For the text-containing cell, return its midpoint in [X, Y] coordinate format. 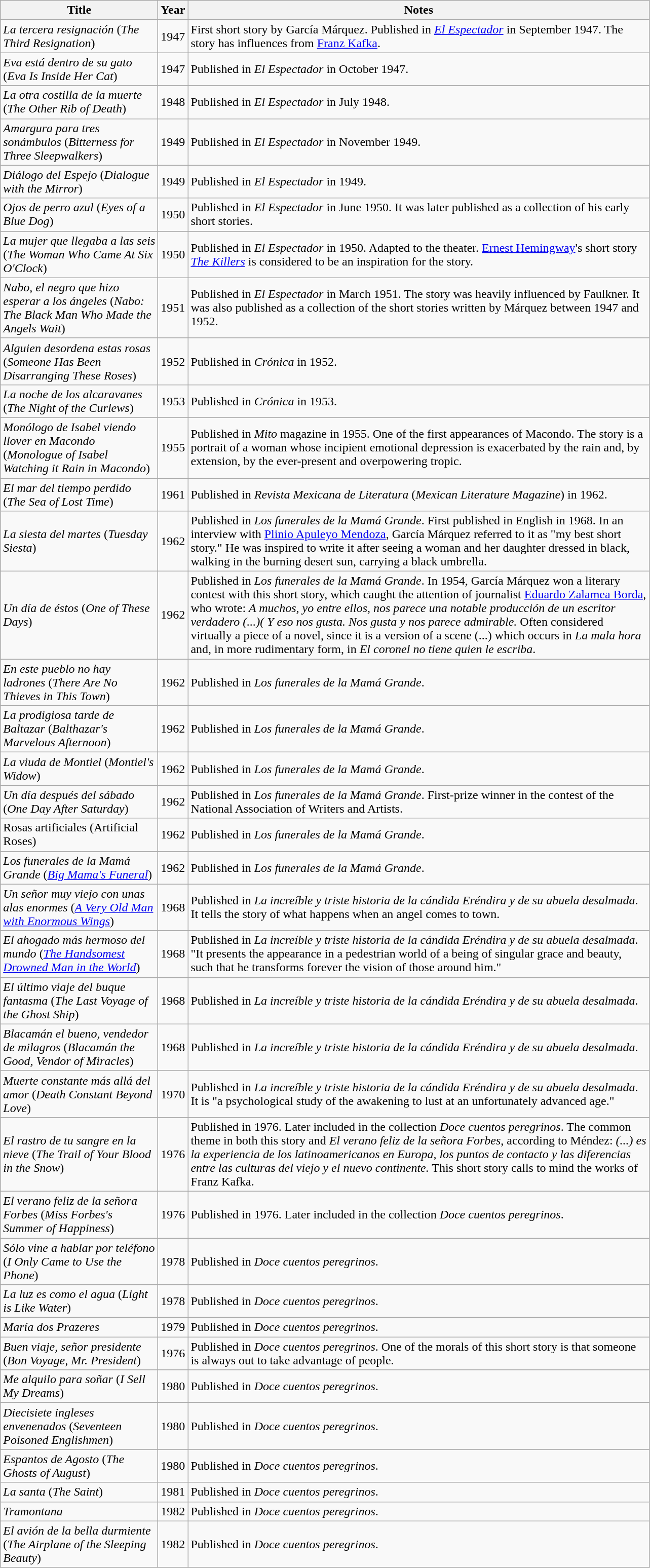
La prodigiosa tarde de Baltazar (Balthazar's Marvelous Afternoon) [79, 729]
1961 [173, 494]
Title [79, 10]
Ojos de perro azul (Eyes of a Blue Dog) [79, 215]
Published in Los funerales de la Mamá Grande. First-prize winner in the contest of the National Association of Writers and Artists. [418, 801]
La santa (The Saint) [79, 1492]
1970 [173, 1094]
Un día de éstos (One of These Days) [79, 615]
1979 [173, 1327]
Tramontana [79, 1511]
La mujer que llegaba a las seis (The Woman Who Came At Six O'Clock) [79, 254]
Eva está dentro de su gato (Eva Is Inside Her Cat) [79, 69]
La viuda de Montiel (Montiel's Widow) [79, 769]
El rastro de tu sangre en la nieve (The Trail of Your Blood in the Snow) [79, 1154]
El mar del tiempo perdido (The Sea of Lost Time) [79, 494]
Published in El Espectador in November 1949. [418, 142]
Diálogo del Espejo (Dialogue with the Mirror) [79, 181]
Un día después del sábado (One Day After Saturday) [79, 801]
La noche de los alcaravanes (The Night of the Curlews) [79, 401]
1951 [173, 308]
Nabo, el negro que hizo esperar a los ángeles (Nabo: The Black Man Who Made the Angels Wait) [79, 308]
First short story by García Márquez. Published in El Espectador in September 1947. The story has influences from Franz Kafka. [418, 36]
Monólogo de Isabel viendo llover en Macondo (Monologue of Isabel Watching it Rain in Macondo) [79, 448]
La luz es como el agua (Light is Like Water) [79, 1301]
Amargura para tres sonámbulos (Bitterness for Three Sleepwalkers) [79, 142]
Published in El Espectador in 1949. [418, 181]
Los funerales de la Mamá Grande (Big Mama's Funeral) [79, 867]
Muerte constante más allá del amor (Death Constant Beyond Love) [79, 1094]
Alguien desordena estas rosas (Someone Has Been Disarranging These Roses) [79, 361]
1955 [173, 448]
Published in 1976. Later included in the collection Doce cuentos peregrinos. [418, 1214]
Published in El Espectador in June 1950. It was later published as a collection of his early short stories. [418, 215]
1981 [173, 1492]
Notes [418, 10]
Espantos de Agosto (The Ghosts of August) [79, 1466]
La otra costilla de la muerte (The Other Rib of Death) [79, 102]
Published in Doce cuentos peregrinos. One of the morals of this short story is that someone is always out to take advantage of people. [418, 1354]
Diecisiete ingleses envenenados (Seventeen Poisoned Englishmen) [79, 1426]
Rosas artificiales (Artificial Roses) [79, 835]
Published in Crónica in 1952. [418, 361]
Blacamán el bueno, vendedor de milagros (Blacamán the Good, Vendor of Miracles) [79, 1047]
1953 [173, 401]
El último viaje del buque fantasma (The Last Voyage of the Ghost Ship) [79, 1001]
En este pueblo no hay ladrones (There Are No Thieves in This Town) [79, 682]
Published in El Espectador in July 1948. [418, 102]
Sólo vine a hablar por teléfono (I Only Came to Use the Phone) [79, 1261]
Published in Revista Mexicana de Literatura (Mexican Literature Magazine) in 1962. [418, 494]
La tercera resignación (The Third Resignation) [79, 36]
María dos Prazeres [79, 1327]
Year [173, 10]
Published in El Espectador in October 1947. [418, 69]
1952 [173, 361]
1948 [173, 102]
Un señor muy viejo con unas alas enormes (A Very Old Man with Enormous Wings) [79, 907]
Me alquilo para soñar (I Sell My Dreams) [79, 1386]
Buen viaje, señor presidente (Bon Voyage, Mr. President) [79, 1354]
Published in Crónica in 1953. [418, 401]
El ahogado más hermoso del mundo (The Handsomest Drowned Man in the World) [79, 954]
El avión de la bella durmiente (The Airplane of the Sleeping Beauty) [79, 1544]
El verano feliz de la señora Forbes (Miss Forbes's Summer of Happiness) [79, 1214]
La siesta del martes (Tuesday Siesta) [79, 541]
